For the text-containing cell, return its midpoint in [X, Y] coordinate format. 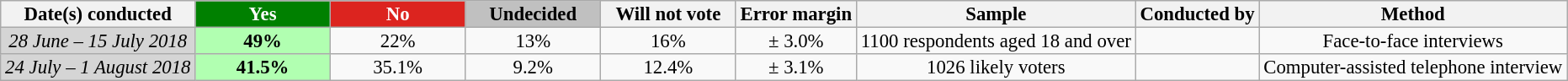
± 3.0% [796, 41]
Method [1413, 14]
1100 respondents aged 18 and over [996, 41]
22% [397, 41]
28 June – 15 July 2018 [98, 41]
16% [668, 41]
24 July – 1 August 2018 [98, 67]
Yes [263, 14]
35.1% [397, 67]
49% [263, 41]
1026 likely voters [996, 67]
Error margin [796, 14]
Will not vote [668, 14]
Date(s) conducted [98, 14]
No [397, 14]
13% [534, 41]
Face-to-face interviews [1413, 41]
Sample [996, 14]
± 3.1% [796, 67]
12.4% [668, 67]
Computer-assisted telephone interview [1413, 67]
41.5% [263, 67]
Conducted by [1197, 14]
Undecided [534, 14]
9.2% [534, 67]
